Search for the cell housing the specified text and yield its [x, y] center coordinate. 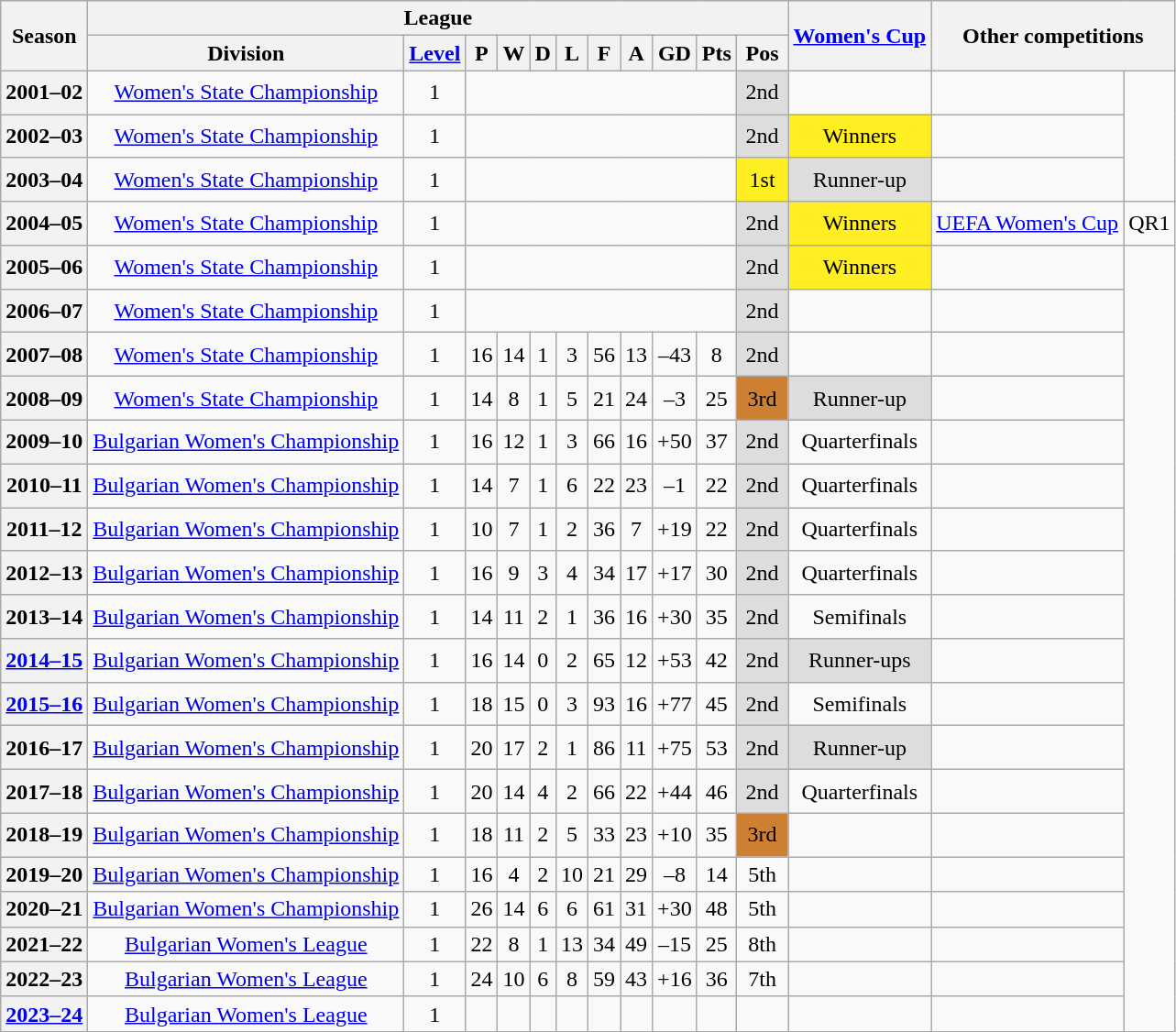
56 [603, 355]
P [482, 53]
+44 [675, 792]
49 [636, 944]
Season [44, 36]
43 [636, 979]
D [543, 53]
Division [246, 53]
2022–23 [44, 979]
–3 [675, 399]
2006–07 [44, 311]
2003–04 [44, 180]
–8 [675, 874]
+77 [675, 704]
Women's Cup [860, 36]
Other competitions [1053, 36]
+75 [675, 748]
Runner-ups [860, 661]
2015–16 [44, 704]
2020–21 [44, 909]
–43 [675, 355]
2021–22 [44, 944]
+17 [675, 573]
Pos [763, 53]
45 [717, 704]
F [603, 53]
2007–08 [44, 355]
2018–19 [44, 835]
+16 [675, 979]
2008–09 [44, 399]
L [572, 53]
86 [603, 748]
9 [513, 573]
2017–18 [44, 792]
QR1 [1149, 224]
+10 [675, 835]
2004–05 [44, 224]
Pts [717, 53]
61 [603, 909]
League [438, 18]
42 [717, 661]
+50 [675, 442]
Level [434, 53]
7th [763, 979]
+19 [675, 530]
30 [717, 573]
UEFA Women's Cup [1028, 224]
2005–06 [44, 268]
26 [482, 909]
2012–13 [44, 573]
2011–12 [44, 530]
15 [513, 704]
2019–20 [44, 874]
2001–02 [44, 93]
W [513, 53]
31 [636, 909]
+53 [675, 661]
2009–10 [44, 442]
53 [717, 748]
A [636, 53]
GD [675, 53]
37 [717, 442]
2023–24 [44, 1014]
2010–11 [44, 486]
2002–03 [44, 137]
2014–15 [44, 661]
46 [717, 792]
93 [603, 704]
–1 [675, 486]
8th [763, 944]
65 [603, 661]
2013–14 [44, 617]
33 [603, 835]
48 [717, 909]
1st [763, 180]
59 [603, 979]
29 [636, 874]
–15 [675, 944]
2016–17 [44, 748]
